Output the [X, Y] coordinate of the center of the cell containing the given text.  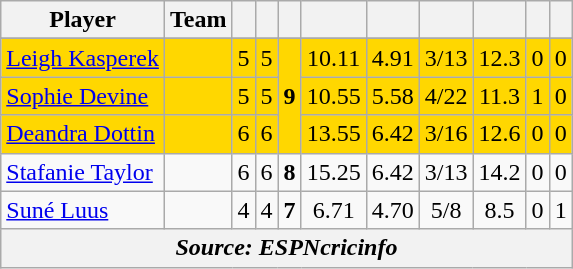
4.91 [392, 58]
8 [290, 172]
Source: ESPNcricinfo [286, 248]
15.25 [334, 172]
Stafanie Taylor [83, 172]
5.58 [392, 96]
3/16 [446, 134]
Team [198, 20]
4.70 [392, 210]
4/22 [446, 96]
Player [83, 20]
9 [290, 96]
6.71 [334, 210]
11.3 [500, 96]
Deandra Dottin [83, 134]
8.5 [500, 210]
Sophie Devine [83, 96]
7 [290, 210]
12.3 [500, 58]
10.11 [334, 58]
12.6 [500, 134]
10.55 [334, 96]
13.55 [334, 134]
14.2 [500, 172]
5/8 [446, 210]
Suné Luus [83, 210]
Leigh Kasperek [83, 58]
